Provide the [X, Y] coordinate of the cell's center where the given text is located.  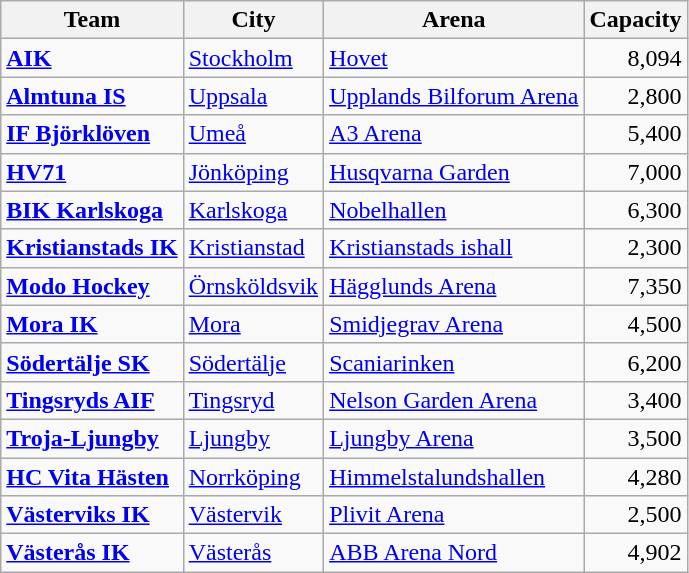
HV71 [92, 172]
Scaniarinken [454, 362]
Mora [253, 324]
Södertälje SK [92, 362]
Kristianstads ishall [454, 248]
2,500 [636, 515]
Capacity [636, 20]
7,000 [636, 172]
AIK [92, 58]
Ljungby [253, 438]
2,300 [636, 248]
A3 Arena [454, 134]
7,350 [636, 286]
Mora IK [92, 324]
4,902 [636, 553]
Karlskoga [253, 210]
Örnsköldsvik [253, 286]
Tingsryd [253, 400]
6,300 [636, 210]
Västervik [253, 515]
Kristianstads IK [92, 248]
5,400 [636, 134]
3,500 [636, 438]
8,094 [636, 58]
Team [92, 20]
Tingsryds AIF [92, 400]
Nelson Garden Arena [454, 400]
Stockholm [253, 58]
Kristianstad [253, 248]
ABB Arena Nord [454, 553]
Umeå [253, 134]
Nobelhallen [454, 210]
4,500 [636, 324]
Hägglunds Arena [454, 286]
4,280 [636, 477]
Plivit Arena [454, 515]
City [253, 20]
Jönköping [253, 172]
Västerås IK [92, 553]
Smidjegrav Arena [454, 324]
Uppsala [253, 96]
Himmelstalundshallen [454, 477]
Upplands Bilforum Arena [454, 96]
Ljungby Arena [454, 438]
6,200 [636, 362]
Södertälje [253, 362]
HC Vita Hästen [92, 477]
Västerås [253, 553]
3,400 [636, 400]
2,800 [636, 96]
Husqvarna Garden [454, 172]
IF Björklöven [92, 134]
Almtuna IS [92, 96]
Norrköping [253, 477]
Västerviks IK [92, 515]
Hovet [454, 58]
Arena [454, 20]
Troja-Ljungby [92, 438]
BIK Karlskoga [92, 210]
Modo Hockey [92, 286]
